Output the (x, y) coordinate of the center of the cell containing the given text.  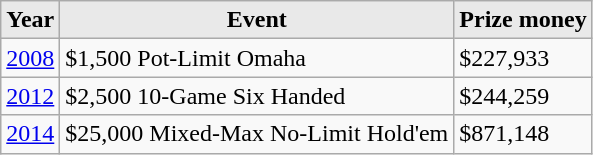
2008 (30, 58)
$871,148 (523, 134)
$227,933 (523, 58)
Prize money (523, 20)
$244,259 (523, 96)
$2,500 10-Game Six Handed (257, 96)
2014 (30, 134)
Year (30, 20)
$1,500 Pot-Limit Omaha (257, 58)
Event (257, 20)
2012 (30, 96)
$25,000 Mixed-Max No-Limit Hold'em (257, 134)
